Return the (X, Y) coordinate for the center point of the cell that contains the specified text.  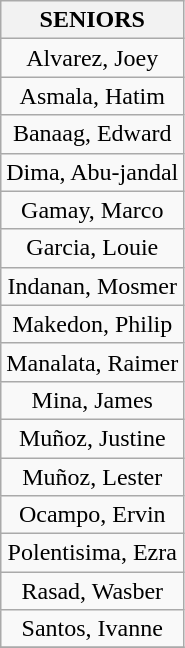
Muñoz, Lester (92, 477)
Santos, Ivanne (92, 629)
Indanan, Mosmer (92, 286)
Muñoz, Justine (92, 438)
Garcia, Louie (92, 248)
Banaag, Edward (92, 134)
Ocampo, Ervin (92, 515)
Polentisima, Ezra (92, 553)
Dima, Abu-jandal (92, 172)
Manalata, Raimer (92, 362)
Asmala, Hatim (92, 96)
Gamay, Marco (92, 210)
Mina, James (92, 400)
Makedon, Philip (92, 324)
Alvarez, Joey (92, 58)
Rasad, Wasber (92, 591)
SENIORS (92, 20)
